Output the (x, y) coordinate of the center of the cell containing the given text.  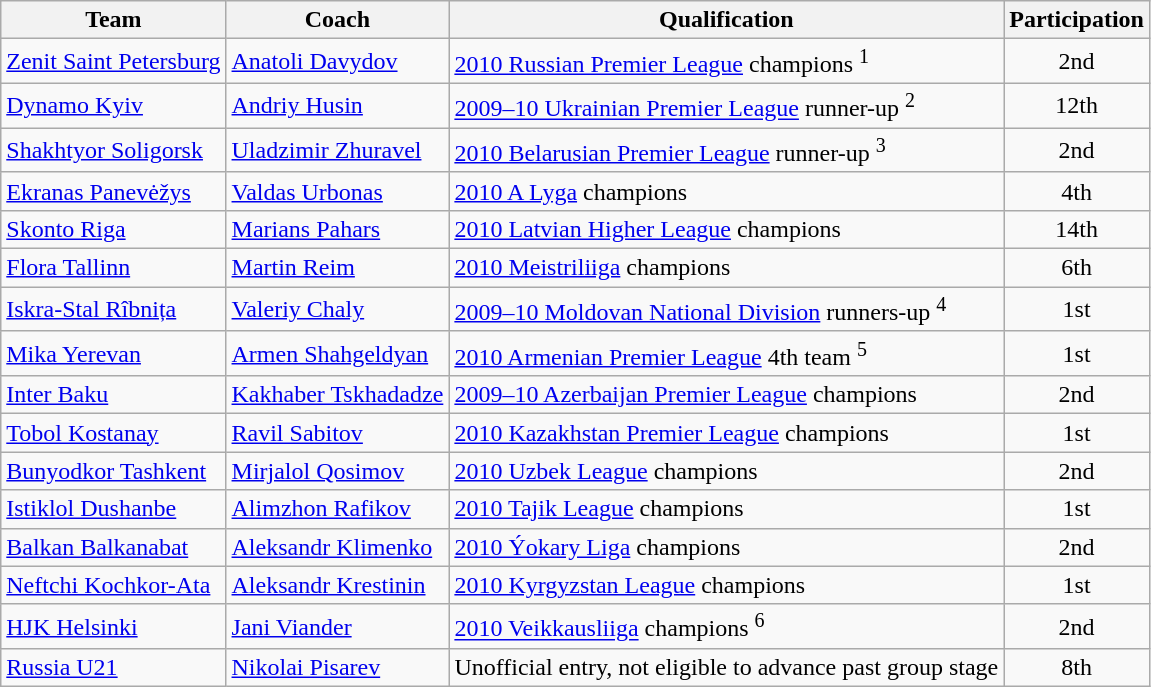
Tobol Kostanay (114, 433)
Iskra-Stal Rîbnița (114, 310)
Dynamo Kyiv (114, 106)
Flora Tallinn (114, 268)
Balkan Balkanabat (114, 547)
Qualification (726, 20)
Uladzimir Zhuravel (338, 150)
Armen Shahgeldyan (338, 354)
2010 Kazakhstan Premier League champions (726, 433)
Aleksandr Klimenko (338, 547)
Coach (338, 20)
2009–10 Ukrainian Premier League runner-up 2 (726, 106)
Andriy Husin (338, 106)
6th (1077, 268)
2010 Veikkausliiga champions 6 (726, 626)
Anatoli Davydov (338, 62)
4th (1077, 191)
2010 Armenian Premier League 4th team 5 (726, 354)
Mika Yerevan (114, 354)
8th (1077, 668)
Aleksandr Krestinin (338, 585)
Neftchi Kochkor-Ata (114, 585)
Bunyodkor Tashkent (114, 471)
Marians Pahars (338, 230)
2010 Russian Premier League champions 1 (726, 62)
Shakhtyor Soligorsk (114, 150)
Unofficial entry, not eligible to advance past group stage (726, 668)
Valeriy Chaly (338, 310)
2010 Tajik League champions (726, 509)
2010 Belarusian Premier League runner-up 3 (726, 150)
Alimzhon Rafikov (338, 509)
Participation (1077, 20)
Ravil Sabitov (338, 433)
Inter Baku (114, 395)
HJK Helsinki (114, 626)
2010 A Lyga champions (726, 191)
12th (1077, 106)
2009–10 Azerbaijan Premier League champions (726, 395)
2010 Ýokary Liga champions (726, 547)
2010 Meistriliiga champions (726, 268)
Istiklol Dushanbe (114, 509)
2009–10 Moldovan National Division runners-up 4 (726, 310)
Martin Reim (338, 268)
2010 Latvian Higher League champions (726, 230)
14th (1077, 230)
Nikolai Pisarev (338, 668)
Valdas Urbonas (338, 191)
Kakhaber Tskhadadze (338, 395)
Zenit Saint Petersburg (114, 62)
Jani Viander (338, 626)
Skonto Riga (114, 230)
2010 Uzbek League champions (726, 471)
Team (114, 20)
Mirjalol Qosimov (338, 471)
Russia U21 (114, 668)
2010 Kyrgyzstan League champions (726, 585)
Ekranas Panevėžys (114, 191)
